Identify which cell holds the provided text, then report its (x, y) central coordinate. 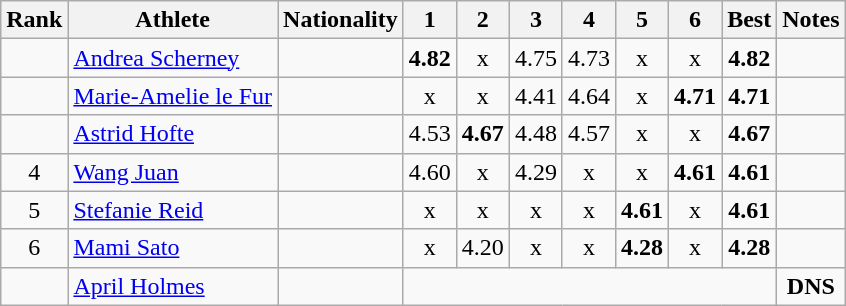
Wang Juan (173, 172)
4.29 (536, 172)
4.53 (430, 134)
4.73 (588, 58)
4.64 (588, 96)
Andrea Scherney (173, 58)
4.48 (536, 134)
April Holmes (173, 286)
Nationality (341, 20)
Stefanie Reid (173, 210)
Astrid Hofte (173, 134)
4.75 (536, 58)
2 (482, 20)
3 (536, 20)
4.60 (430, 172)
1 (430, 20)
Mami Sato (173, 248)
4.41 (536, 96)
4.57 (588, 134)
DNS (811, 286)
4.20 (482, 248)
Marie-Amelie le Fur (173, 96)
Athlete (173, 20)
Notes (811, 20)
Best (750, 20)
Rank (34, 20)
